From the cell containing the given text, extract its center point as [X, Y] coordinate. 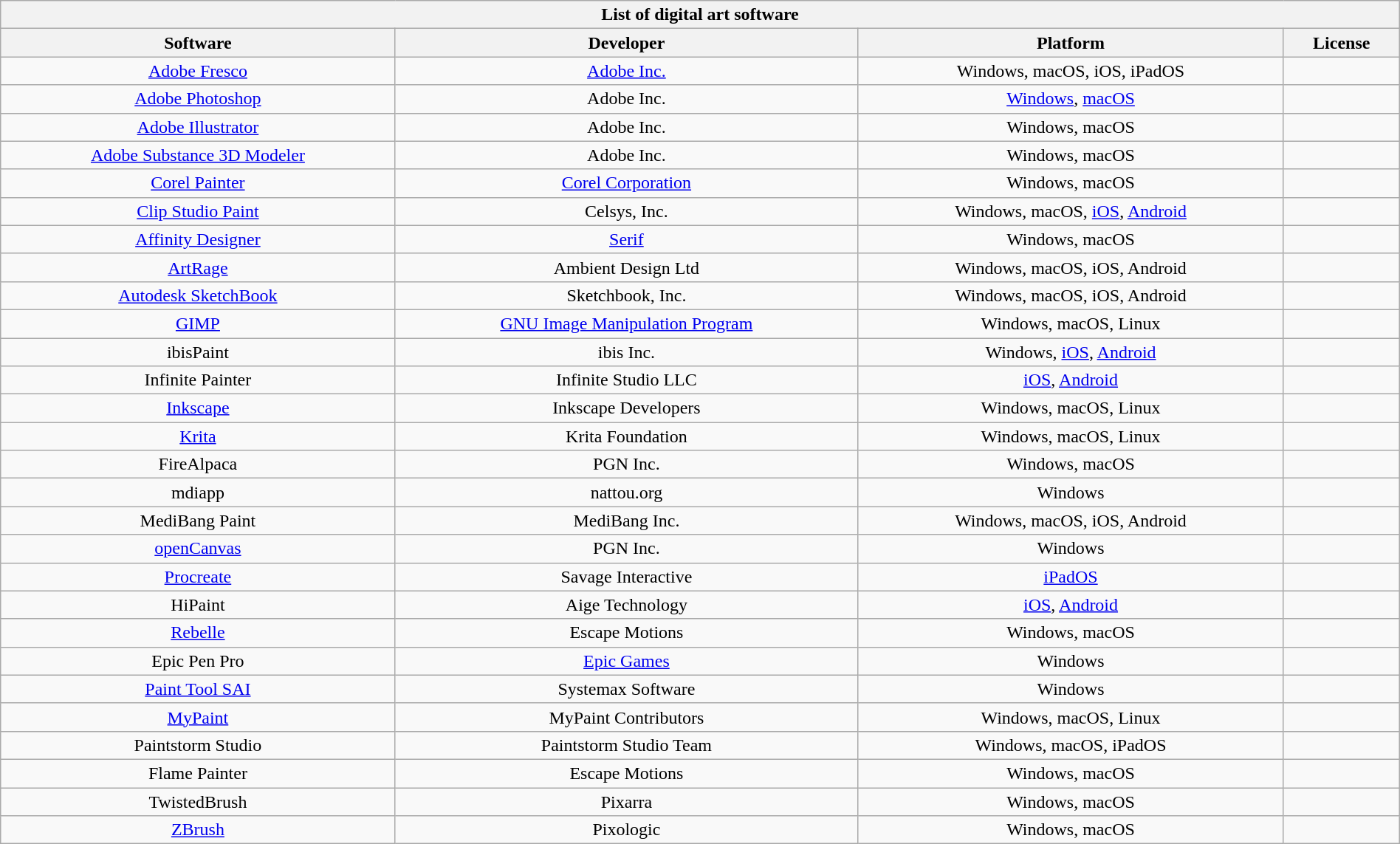
Epic Games [626, 661]
Adobe Photoshop [198, 99]
Adobe Substance 3D Modeler [198, 155]
Affinity Designer [198, 239]
Infinite Studio LLC [626, 380]
Sketchbook, Inc. [626, 295]
License [1341, 43]
Serif [626, 239]
ArtRage [198, 267]
Aige Technology [626, 605]
Inkscape Developers [626, 408]
Developer [626, 43]
Adobe Fresco [198, 71]
Pixologic [626, 830]
List of digital art software [700, 15]
iPadOS [1071, 577]
GIMP [198, 323]
Procreate [198, 577]
ZBrush [198, 830]
MediBang Paint [198, 521]
GNU Image Manipulation Program [626, 323]
Krita [198, 436]
Ambient Design Ltd [626, 267]
TwistedBrush [198, 801]
Paintstorm Studio Team [626, 745]
Inkscape [198, 408]
mdiapp [198, 493]
MyPaint Contributors [626, 717]
MediBang Inc. [626, 521]
Krita Foundation [626, 436]
Adobe Illustrator [198, 127]
Corel Corporation [626, 183]
Systemax Software [626, 689]
Infinite Painter [198, 380]
ibis Inc. [626, 352]
Paint Tool SAI [198, 689]
Epic Pen Pro [198, 661]
Corel Painter [198, 183]
ibisPaint [198, 352]
Autodesk SketchBook [198, 295]
openCanvas [198, 549]
Clip Studio Paint [198, 211]
Pixarra [626, 801]
Windows, macOS, iPadOS [1071, 745]
HiPaint [198, 605]
Paintstorm Studio [198, 745]
MyPaint [198, 717]
Rebelle [198, 633]
FireAlpaca [198, 464]
Windows, macOS, iOS, iPadOS [1071, 71]
nattou.org [626, 493]
Celsys, Inc. [626, 211]
Platform [1071, 43]
Windows, iOS, Android [1071, 352]
Flame Painter [198, 773]
Software [198, 43]
Savage Interactive [626, 577]
